Extract the [X, Y] coordinate from the center of the cell holding the provided text.  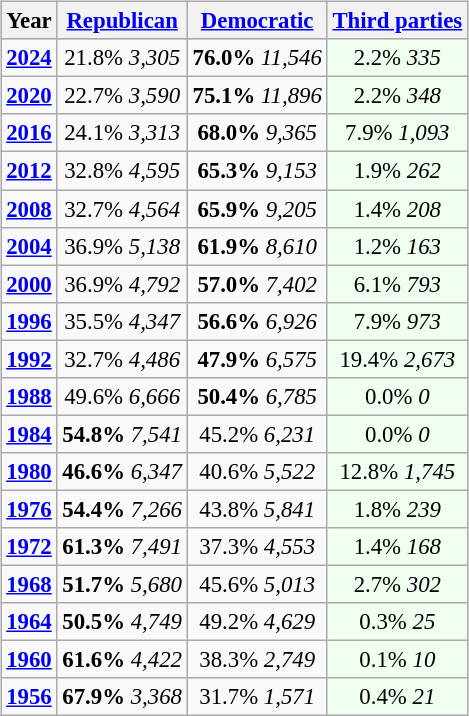
1956 [29, 697]
1984 [29, 434]
49.2% 4,629 [257, 622]
1988 [29, 396]
47.9% 6,575 [257, 359]
36.9% 4,792 [122, 284]
7.9% 973 [397, 321]
31.7% 1,571 [257, 697]
61.9% 8,610 [257, 246]
1976 [29, 509]
1992 [29, 359]
43.8% 5,841 [257, 509]
Year [29, 21]
2024 [29, 58]
Republican [122, 21]
1980 [29, 472]
45.2% 6,231 [257, 434]
0.1% 10 [397, 660]
51.7% 5,680 [122, 584]
54.4% 7,266 [122, 509]
67.9% 3,368 [122, 697]
56.6% 6,926 [257, 321]
50.5% 4,749 [122, 622]
75.1% 11,896 [257, 96]
46.6% 6,347 [122, 472]
32.7% 4,486 [122, 359]
1968 [29, 584]
19.4% 2,673 [397, 359]
32.8% 4,595 [122, 171]
61.3% 7,491 [122, 547]
24.1% 3,313 [122, 133]
38.3% 2,749 [257, 660]
6.1% 793 [397, 284]
22.7% 3,590 [122, 96]
2020 [29, 96]
49.6% 6,666 [122, 396]
50.4% 6,785 [257, 396]
1.8% 239 [397, 509]
57.0% 7,402 [257, 284]
2016 [29, 133]
1.4% 208 [397, 209]
1.4% 168 [397, 547]
36.9% 5,138 [122, 246]
1.2% 163 [397, 246]
37.3% 4,553 [257, 547]
68.0% 9,365 [257, 133]
2.2% 335 [397, 58]
2008 [29, 209]
61.6% 4,422 [122, 660]
1996 [29, 321]
45.6% 5,013 [257, 584]
0.4% 21 [397, 697]
Third parties [397, 21]
21.8% 3,305 [122, 58]
2000 [29, 284]
2.2% 348 [397, 96]
1960 [29, 660]
54.8% 7,541 [122, 434]
Democratic [257, 21]
40.6% 5,522 [257, 472]
1964 [29, 622]
1972 [29, 547]
65.9% 9,205 [257, 209]
65.3% 9,153 [257, 171]
7.9% 1,093 [397, 133]
32.7% 4,564 [122, 209]
2012 [29, 171]
2.7% 302 [397, 584]
12.8% 1,745 [397, 472]
35.5% 4,347 [122, 321]
0.3% 25 [397, 622]
76.0% 11,546 [257, 58]
2004 [29, 246]
1.9% 262 [397, 171]
